Provide the (x, y) coordinate of the cell's center where the given text is located.  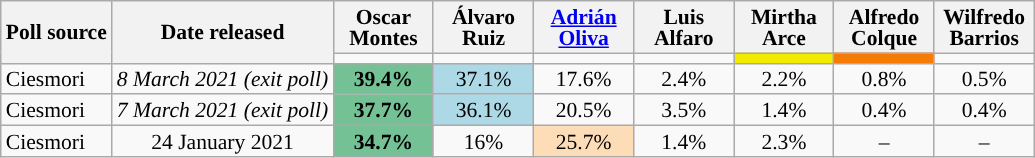
20.5% (584, 110)
16% (483, 142)
0.5% (984, 78)
0.8% (884, 78)
Mirtha Arce (784, 27)
37.1% (483, 78)
Date released (223, 32)
2.3% (784, 142)
36.1% (483, 110)
39.4% (383, 78)
Adrián Oliva (584, 27)
Alfredo Colque (884, 27)
3.5% (684, 110)
Oscar Montes (383, 27)
34.7% (383, 142)
2.2% (784, 78)
2.4% (684, 78)
7 March 2021 (exit poll) (223, 110)
25.7% (584, 142)
8 March 2021 (exit poll) (223, 78)
24 January 2021 (223, 142)
Luis Alfaro (684, 27)
Wilfredo Barrios (984, 27)
Álvaro Ruiz (483, 27)
17.6% (584, 78)
37.7% (383, 110)
Poll source (56, 32)
